Identify which cell holds the provided text, then report its (x, y) central coordinate. 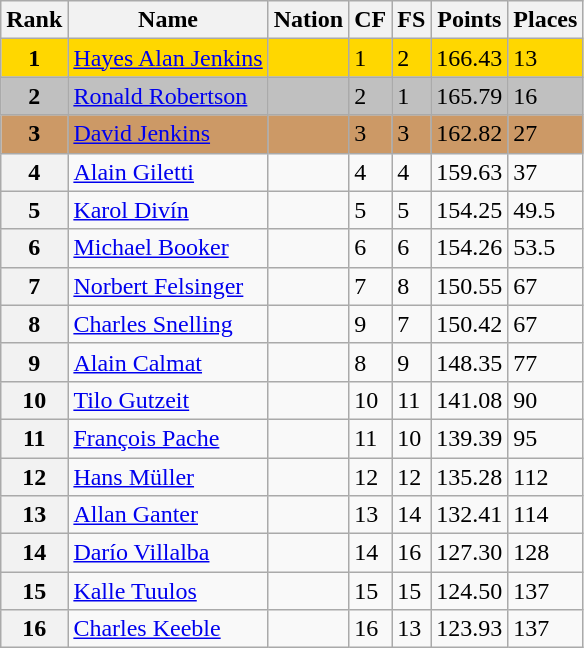
159.63 (470, 172)
37 (546, 172)
135.28 (470, 477)
Alain Giletti (168, 172)
141.08 (470, 400)
Hans Müller (168, 477)
123.93 (470, 629)
Points (470, 20)
Tilo Gutzeit (168, 400)
53.5 (546, 248)
27 (546, 134)
114 (546, 515)
Darío Villalba (168, 553)
Alain Calmat (168, 362)
112 (546, 477)
David Jenkins (168, 134)
132.41 (470, 515)
77 (546, 362)
Kalle Tuulos (168, 591)
Name (168, 20)
95 (546, 438)
49.5 (546, 210)
Karol Divín (168, 210)
Charles Keeble (168, 629)
Norbert Felsinger (168, 286)
162.82 (470, 134)
90 (546, 400)
Places (546, 20)
Allan Ganter (168, 515)
148.35 (470, 362)
154.26 (470, 248)
Charles Snelling (168, 324)
Michael Booker (168, 248)
Ronald Robertson (168, 96)
CF (370, 20)
124.50 (470, 591)
FS (412, 20)
150.42 (470, 324)
139.39 (470, 438)
François Pache (168, 438)
166.43 (470, 58)
150.55 (470, 286)
Rank (34, 20)
165.79 (470, 96)
127.30 (470, 553)
Hayes Alan Jenkins (168, 58)
Nation (308, 20)
128 (546, 553)
154.25 (470, 210)
